For the text-containing cell, return its midpoint in [x, y] coordinate format. 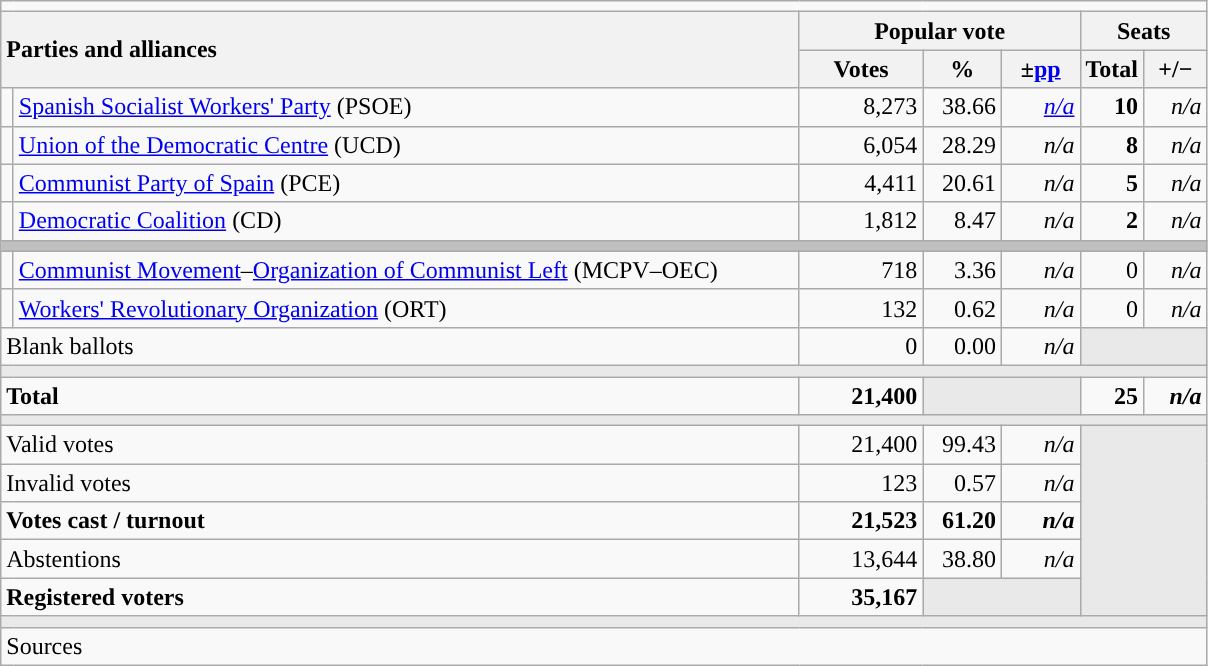
10 [1112, 107]
Communist Movement–Organization of Communist Left (MCPV–OEC) [406, 270]
Votes cast / turnout [400, 521]
123 [861, 483]
0.62 [962, 308]
Democratic Coalition (CD) [406, 221]
38.80 [962, 559]
0.57 [962, 483]
Sources [604, 646]
13,644 [861, 559]
% [962, 69]
Workers' Revolutionary Organization (ORT) [406, 308]
Spanish Socialist Workers' Party (PSOE) [406, 107]
Registered voters [400, 597]
132 [861, 308]
Parties and alliances [400, 50]
8 [1112, 145]
21,523 [861, 521]
Blank ballots [400, 346]
61.20 [962, 521]
35,167 [861, 597]
Abstentions [400, 559]
6,054 [861, 145]
8,273 [861, 107]
4,411 [861, 183]
Seats [1144, 31]
99.43 [962, 445]
1,812 [861, 221]
8.47 [962, 221]
±pp [1040, 69]
Valid votes [400, 445]
Invalid votes [400, 483]
Votes [861, 69]
Union of the Democratic Centre (UCD) [406, 145]
+/− [1176, 69]
2 [1112, 221]
Popular vote [940, 31]
20.61 [962, 183]
25 [1112, 395]
718 [861, 270]
38.66 [962, 107]
28.29 [962, 145]
Communist Party of Spain (PCE) [406, 183]
0.00 [962, 346]
3.36 [962, 270]
5 [1112, 183]
